Return the [x, y] coordinate for the center point of the cell that contains the specified text.  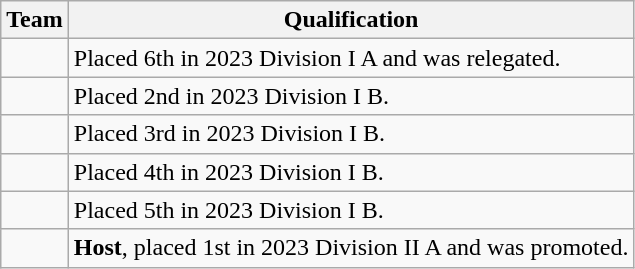
Team [35, 20]
Placed 4th in 2023 Division I B. [351, 172]
Host, placed 1st in 2023 Division II A and was promoted. [351, 248]
Placed 2nd in 2023 Division I B. [351, 96]
Qualification [351, 20]
Placed 6th in 2023 Division I A and was relegated. [351, 58]
Placed 5th in 2023 Division I B. [351, 210]
Placed 3rd in 2023 Division I B. [351, 134]
